Detect which cell encompasses the target text, then output its [x, y] center coordinate. 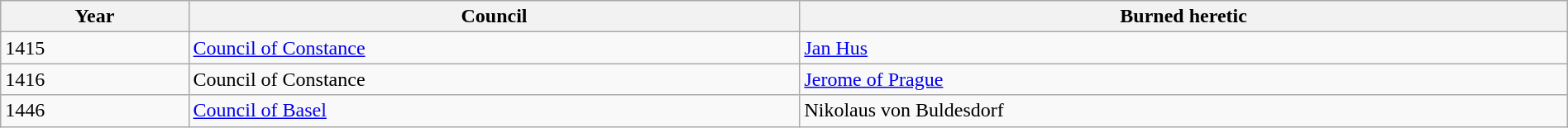
Jerome of Prague [1183, 79]
Year [94, 17]
1446 [94, 111]
Jan Hus [1183, 48]
Council [495, 17]
1416 [94, 79]
1415 [94, 48]
Burned heretic [1183, 17]
Council of Basel [495, 111]
Nikolaus von Buldesdorf [1183, 111]
